Detect which cell encompasses the target text, then output its [X, Y] center coordinate. 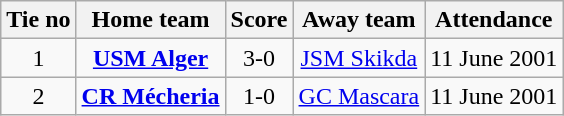
JSM Skikda [359, 58]
CR Mécheria [150, 96]
GC Mascara [359, 96]
Score [259, 20]
1 [38, 58]
Tie no [38, 20]
2 [38, 96]
Away team [359, 20]
Attendance [494, 20]
USM Alger [150, 58]
1-0 [259, 96]
Home team [150, 20]
3-0 [259, 58]
